Return the [X, Y] coordinate for the center point of the cell that contains the specified text.  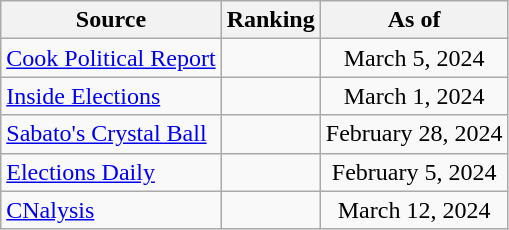
Source [111, 20]
Ranking [270, 20]
February 5, 2024 [414, 172]
As of [414, 20]
March 12, 2024 [414, 210]
March 1, 2024 [414, 96]
March 5, 2024 [414, 58]
CNalysis [111, 210]
Elections Daily [111, 172]
Inside Elections [111, 96]
February 28, 2024 [414, 134]
Sabato's Crystal Ball [111, 134]
Cook Political Report [111, 58]
